Locate the cell with the specified text and output its [X, Y] center coordinate. 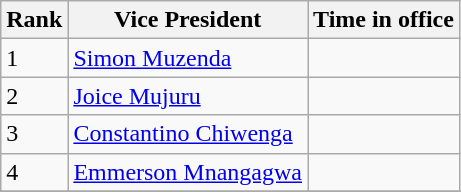
Emmerson Mnangagwa [188, 172]
2 [34, 96]
Joice Mujuru [188, 96]
3 [34, 134]
Time in office [384, 20]
Constantino Chiwenga [188, 134]
Rank [34, 20]
1 [34, 58]
Vice President [188, 20]
Simon Muzenda [188, 58]
4 [34, 172]
